Provide the (X, Y) coordinate of the cell's center where the given text is located.  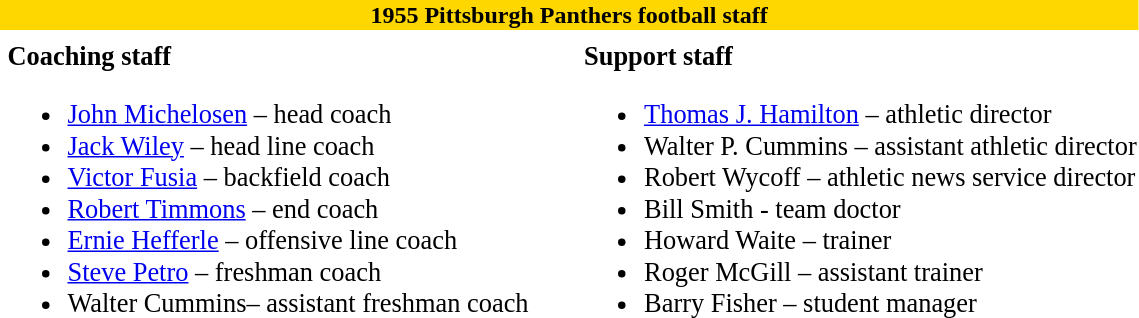
1955 Pittsburgh Panthers football staff (569, 15)
